Return the (X, Y) coordinate for the center point of the cell that contains the specified text.  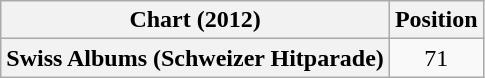
Swiss Albums (Schweizer Hitparade) (196, 58)
Position (436, 20)
71 (436, 58)
Chart (2012) (196, 20)
